For the text-containing cell, return its midpoint in [x, y] coordinate format. 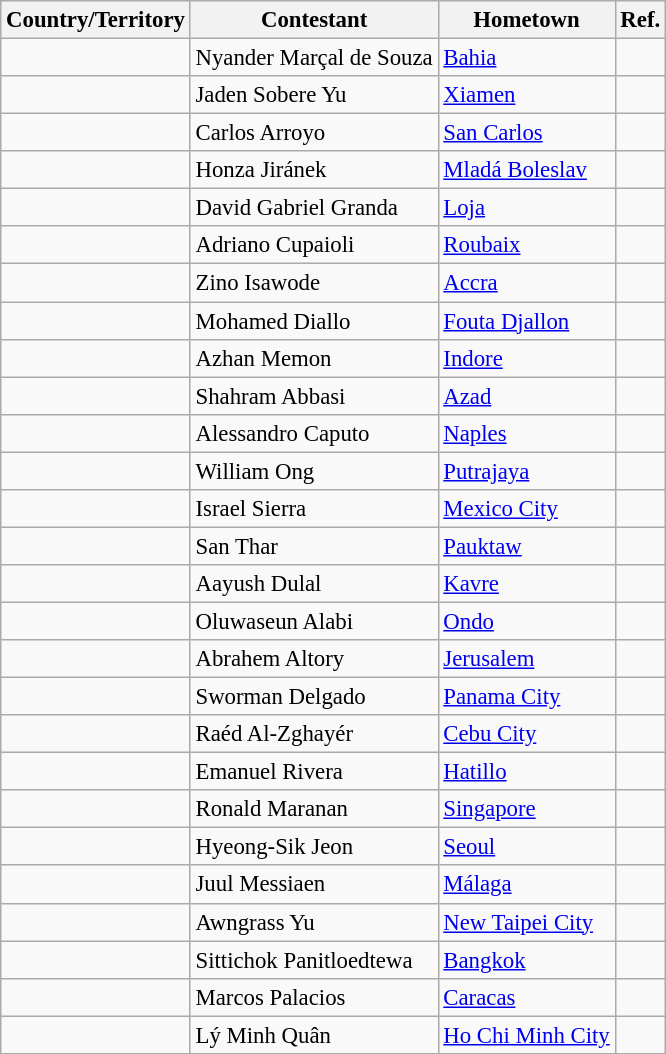
Seoul [526, 847]
Aayush Dulal [314, 584]
Adriano Cupaioli [314, 245]
Mladá Boleslav [526, 170]
Accra [526, 283]
Kavre [526, 584]
Ondo [526, 621]
Hometown [526, 20]
Contestant [314, 20]
Awngrass Yu [314, 922]
Roubaix [526, 245]
Carlos Arroyo [314, 133]
Emanuel Rivera [314, 772]
Putrajaya [526, 471]
Jaden Sobere Yu [314, 95]
Loja [526, 208]
Alessandro Caputo [314, 433]
Ho Chi Minh City [526, 1035]
Bangkok [526, 960]
Indore [526, 358]
San Thar [314, 546]
Honza Jiránek [314, 170]
Singapore [526, 809]
Azad [526, 396]
Sworman Delgado [314, 697]
Fouta Djallon [526, 321]
Xiamen [526, 95]
Marcos Palacios [314, 997]
Nyander Marçal de Souza [314, 58]
Israel Sierra [314, 509]
Jerusalem [526, 659]
San Carlos [526, 133]
Shahram Abbasi [314, 396]
Panama City [526, 697]
Naples [526, 433]
Abrahem Altory [314, 659]
New Taipei City [526, 922]
William Ong [314, 471]
Mexico City [526, 509]
Sittichok Panitloedtewa [314, 960]
Málaga [526, 885]
Bahia [526, 58]
Lý Minh Quân [314, 1035]
Juul Messiaen [314, 885]
Ronald Maranan [314, 809]
Oluwaseun Alabi [314, 621]
Hyeong-Sik Jeon [314, 847]
Cebu City [526, 734]
Country/Territory [96, 20]
Zino Isawode [314, 283]
Azhan Memon [314, 358]
Caracas [526, 997]
Ref. [640, 20]
Raéd Al-Zghayér [314, 734]
Hatillo [526, 772]
Mohamed Diallo [314, 321]
David Gabriel Granda [314, 208]
Pauktaw [526, 546]
